Provide the (X, Y) coordinate of the cell's center where the given text is located.  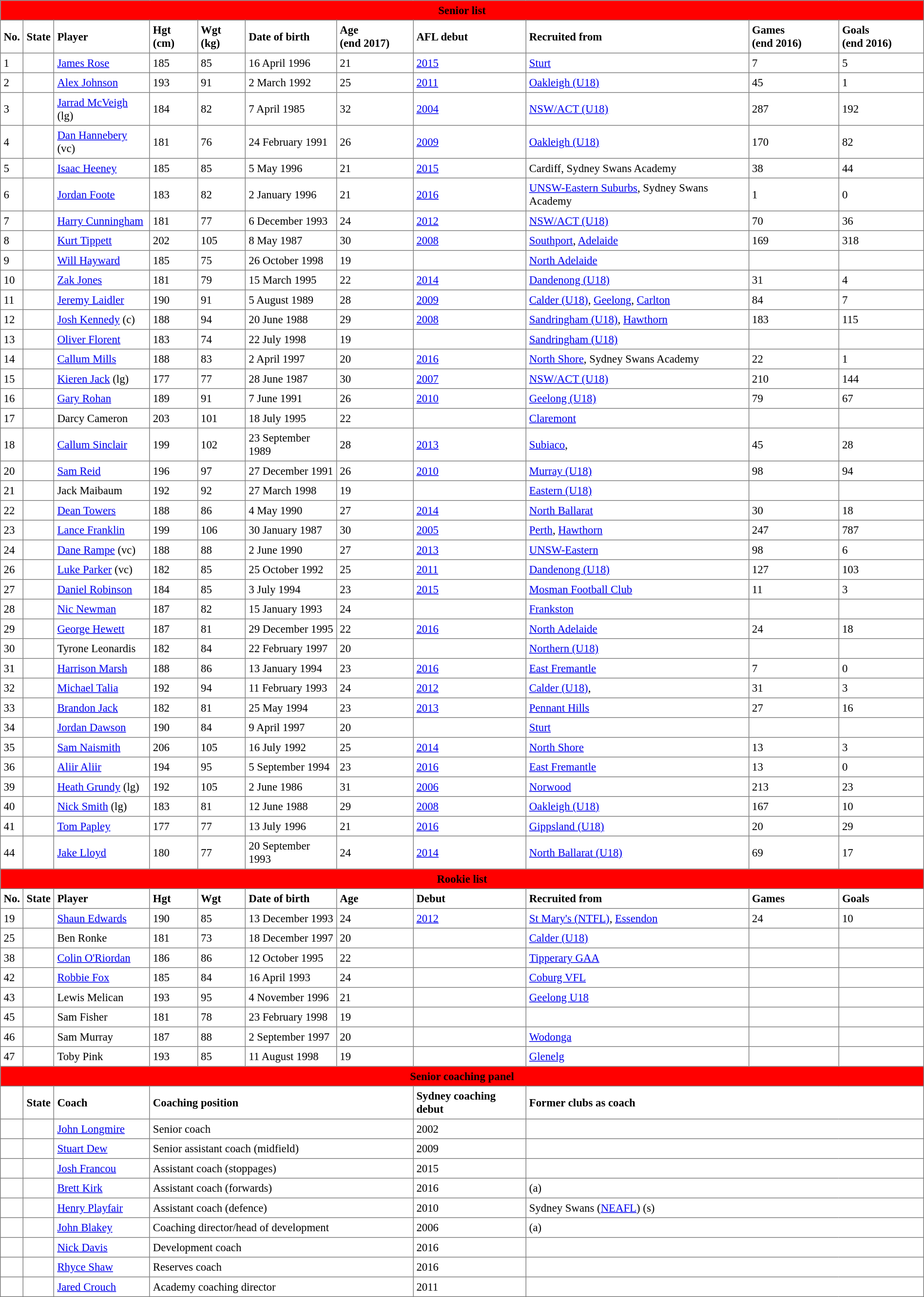
78 (221, 1017)
Hgt (173, 898)
Assistant coach (defence) (282, 1208)
Toby Pink (102, 1056)
Tyrone Leonardis (102, 648)
Lewis Melican (102, 997)
Kurt Tippett (102, 240)
22 February 1997 (291, 648)
Sandringham (U18) (637, 339)
Mosman Football Club (637, 589)
Sandringham (U18), Hawthorn (637, 319)
Jake Lloyd (102, 852)
Nick Smith (lg) (102, 806)
Senior coaching panel (462, 1076)
Sydney coaching debut (470, 1103)
Senior coach (282, 1129)
Academy coaching director (282, 1287)
St Mary's (NTFL), Essendon (637, 918)
Sam Murray (102, 1037)
Henry Playfair (102, 1208)
AFL debut (470, 37)
6 December 1993 (291, 221)
Perth, Hawthorn (637, 530)
Calder (U18), (637, 688)
170 (793, 142)
13 July 1996 (291, 826)
Goals (881, 898)
7 June 1991 (291, 398)
Development coach (282, 1247)
Goals (end 2016) (881, 37)
202 (173, 240)
210 (793, 379)
3 July 1994 (291, 589)
Former clubs as coach (725, 1103)
Darcy Cameron (102, 418)
67 (881, 398)
Games (end 2016) (793, 37)
27 December 1991 (291, 471)
Alex Johnson (102, 82)
18 December 1997 (291, 938)
47 (12, 1056)
14 (12, 359)
42 (12, 977)
Subiaco, (637, 445)
12 (12, 319)
North Shore (637, 747)
26 October 1998 (291, 260)
Jack Maibaum (102, 490)
Stuart Dew (102, 1148)
16 April 1996 (291, 63)
Debut (470, 898)
41 (12, 826)
Geelong (U18) (637, 398)
Harrison Marsh (102, 668)
39 (12, 787)
Jared Crouch (102, 1287)
Games (793, 898)
46 (12, 1037)
83 (221, 359)
75 (221, 260)
5 May 1996 (291, 168)
Michael Talia (102, 688)
Coaching position (282, 1103)
247 (793, 530)
Age (375, 898)
25 October 1992 (291, 569)
7 April 1985 (291, 109)
Geelong U18 (637, 997)
2 January 1996 (291, 194)
9 April 1997 (291, 727)
Murray (U18) (637, 471)
11 August 1998 (291, 1056)
203 (173, 418)
Sydney Swans (NEAFL) (s) (725, 1208)
John Longmire (102, 1129)
Sam Reid (102, 471)
Shaun Edwards (102, 918)
167 (793, 806)
115 (881, 319)
Daniel Robinson (102, 589)
Pennant Hills (637, 708)
189 (173, 398)
73 (221, 938)
43 (12, 997)
74 (221, 339)
Calder (U18) (637, 938)
2002 (470, 1129)
33 (12, 708)
2 (12, 82)
Heath Grundy (lg) (102, 787)
20 June 1988 (291, 319)
Callum Sinclair (102, 445)
92 (221, 490)
76 (221, 142)
Brett Kirk (102, 1188)
2 June 1986 (291, 787)
Luke Parker (vc) (102, 569)
George Hewett (102, 629)
Tom Papley (102, 826)
69 (793, 852)
35 (12, 747)
Sam Naismith (102, 747)
Glenelg (637, 1056)
30 January 1987 (291, 530)
23 February 1998 (291, 1017)
4 May 1990 (291, 510)
North Shore, Sydney Swans Academy (637, 359)
2 September 1997 (291, 1037)
Norwood (637, 787)
Rookie list (462, 879)
Northern (U18) (637, 648)
John Blakey (102, 1227)
25 May 1994 (291, 708)
196 (173, 471)
20 September 1993 (291, 852)
180 (173, 852)
213 (793, 787)
Reserves coach (282, 1267)
Senior list (462, 10)
Coburg VFL (637, 977)
Josh Francou (102, 1168)
127 (793, 569)
Lance Franklin (102, 530)
Will Hayward (102, 260)
Assistant coach (stoppages) (282, 1168)
106 (221, 530)
13 January 1994 (291, 668)
186 (173, 958)
Robbie Fox (102, 977)
206 (173, 747)
13 December 1993 (291, 918)
318 (881, 240)
Jordan Dawson (102, 727)
102 (221, 445)
2 April 1997 (291, 359)
Nick Davis (102, 1247)
194 (173, 767)
70 (793, 221)
11 February 1993 (291, 688)
5 September 1994 (291, 767)
Tipperary GAA (637, 958)
2007 (470, 379)
Gary Rohan (102, 398)
Oliver Florent (102, 339)
9 (12, 260)
15 March 1995 (291, 280)
Senior assistant coach (midfield) (282, 1148)
Colin O'Riordan (102, 958)
22 July 1998 (291, 339)
Callum Mills (102, 359)
North Ballarat (637, 510)
169 (793, 240)
287 (793, 109)
29 December 1995 (291, 629)
2 June 1990 (291, 550)
Wgt (kg) (221, 37)
4 November 1996 (291, 997)
18 July 1995 (291, 418)
144 (881, 379)
Zak Jones (102, 280)
2 March 1992 (291, 82)
15 (12, 379)
16 April 1993 (291, 977)
34 (12, 727)
Isaac Heeney (102, 168)
97 (221, 471)
12 October 1995 (291, 958)
Brandon Jack (102, 708)
101 (221, 418)
Jarrad McVeigh (lg) (102, 109)
North Ballarat (U18) (637, 852)
Hgt (cm) (173, 37)
Kieren Jack (lg) (102, 379)
Dean Towers (102, 510)
Gippsland (U18) (637, 826)
Sam Fisher (102, 1017)
5 August 1989 (291, 300)
Josh Kennedy (c) (102, 319)
Aliir Aliir (102, 767)
Eastern (U18) (637, 490)
James Rose (102, 63)
Calder (U18), Geelong, Carlton (637, 300)
23 September 1989 (291, 445)
Wgt (221, 898)
12 June 1988 (291, 806)
Nic Newman (102, 609)
Age (end 2017) (375, 37)
Coaching director/head of development (282, 1227)
24 February 1991 (291, 142)
Jeremy Laidler (102, 300)
2005 (470, 530)
Dan Hannebery (vc) (102, 142)
2004 (470, 109)
Assistant coach (forwards) (282, 1188)
Coach (102, 1103)
787 (881, 530)
16 July 1992 (291, 747)
103 (881, 569)
27 March 1998 (291, 490)
Southport, Adelaide (637, 240)
Cardiff, Sydney Swans Academy (637, 168)
Ben Ronke (102, 938)
UNSW-Eastern Suburbs, Sydney Swans Academy (637, 194)
Rhyce Shaw (102, 1267)
8 May 1987 (291, 240)
Claremont (637, 418)
40 (12, 806)
8 (12, 240)
28 June 1987 (291, 379)
Dane Rampe (vc) (102, 550)
Harry Cunningham (102, 221)
Frankston (637, 609)
Wodonga (637, 1037)
15 January 1993 (291, 609)
Jordan Foote (102, 194)
UNSW-Eastern (637, 550)
